Output the (X, Y) coordinate of the center of the cell containing the given text.  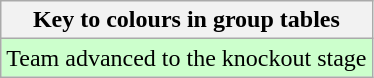
Team advanced to the knockout stage (186, 58)
Key to colours in group tables (186, 20)
